Determine the [X, Y] coordinate at the center of the cell enclosing the given text.  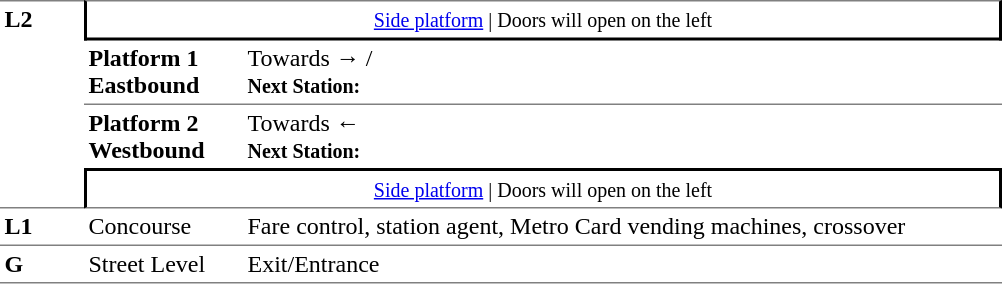
L2 [42, 104]
Platform 2Westbound [164, 136]
Towards ← Next Station: [622, 136]
Street Level [164, 264]
Fare control, station agent, Metro Card vending machines, crossover [622, 226]
L1 [42, 226]
Concourse [164, 226]
Exit/Entrance [622, 264]
Platform 1Eastbound [164, 72]
Towards → / Next Station: [622, 72]
G [42, 264]
